For the text-containing cell, return its midpoint in [x, y] coordinate format. 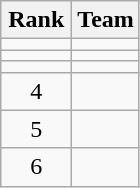
Team [106, 20]
5 [36, 129]
Rank [36, 20]
4 [36, 91]
6 [36, 167]
